From the cell containing the given text, extract its center point as (X, Y) coordinate. 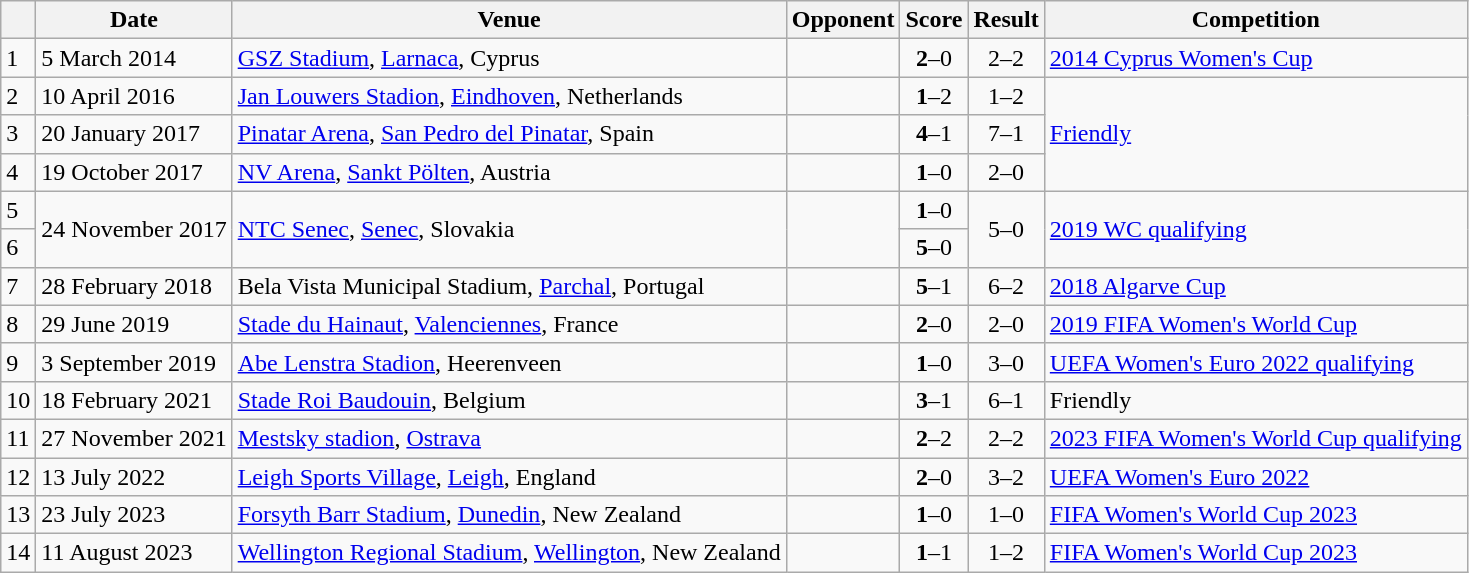
7–1 (1006, 134)
7 (18, 286)
Stade Roi Baudouin, Belgium (509, 400)
GSZ Stadium, Larnaca, Cyprus (509, 58)
Pinatar Arena, San Pedro del Pinatar, Spain (509, 134)
Result (1006, 20)
9 (18, 362)
5 (18, 210)
Forsyth Barr Stadium, Dunedin, New Zealand (509, 515)
11 August 2023 (134, 553)
5 March 2014 (134, 58)
12 (18, 477)
1 (18, 58)
Competition (1256, 20)
14 (18, 553)
18 February 2021 (134, 400)
Venue (509, 20)
6 (18, 248)
29 June 2019 (134, 324)
3 (18, 134)
Abe Lenstra Stadion, Heerenveen (509, 362)
NTC Senec, Senec, Slovakia (509, 229)
5–1 (934, 286)
8 (18, 324)
Date (134, 20)
Mestsky stadion, Ostrava (509, 438)
Leigh Sports Village, Leigh, England (509, 477)
10 April 2016 (134, 96)
NV Arena, Sankt Pölten, Austria (509, 172)
UEFA Women's Euro 2022 (1256, 477)
6–1 (1006, 400)
3 September 2019 (134, 362)
3–0 (1006, 362)
4 (18, 172)
Score (934, 20)
19 October 2017 (134, 172)
2019 FIFA Women's World Cup (1256, 324)
3–2 (1006, 477)
11 (18, 438)
1–1 (934, 553)
UEFA Women's Euro 2022 qualifying (1256, 362)
23 July 2023 (134, 515)
3–1 (934, 400)
2023 FIFA Women's World Cup qualifying (1256, 438)
Opponent (843, 20)
Stade du Hainaut, Valenciennes, France (509, 324)
2018 Algarve Cup (1256, 286)
24 November 2017 (134, 229)
2 (18, 96)
Bela Vista Municipal Stadium, Parchal, Portugal (509, 286)
13 July 2022 (134, 477)
Wellington Regional Stadium, Wellington, New Zealand (509, 553)
20 January 2017 (134, 134)
10 (18, 400)
13 (18, 515)
2014 Cyprus Women's Cup (1256, 58)
28 February 2018 (134, 286)
2019 WC qualifying (1256, 229)
Jan Louwers Stadion, Eindhoven, Netherlands (509, 96)
27 November 2021 (134, 438)
6–2 (1006, 286)
4–1 (934, 134)
